Capture the cell that displays the provided text and extract its (X, Y) central coordinate. 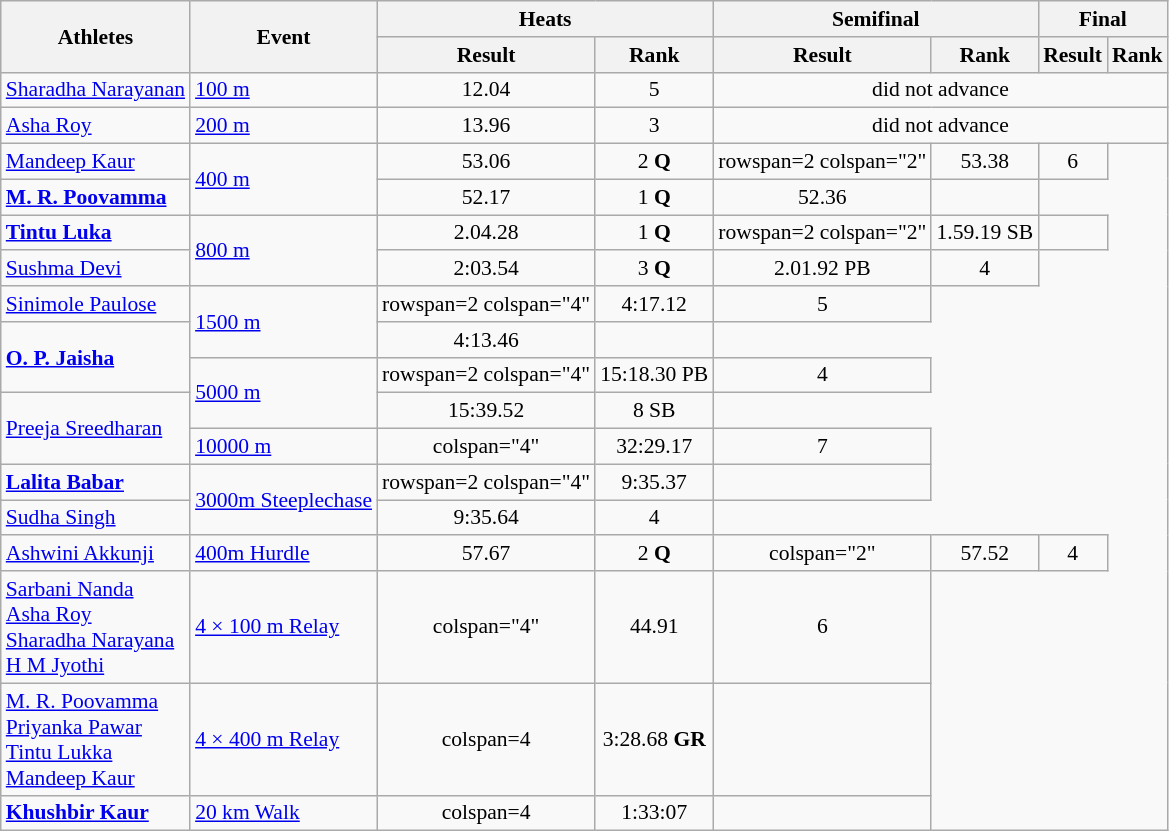
3000m Steeplechase (284, 500)
Athletes (96, 36)
9:35.37 (654, 482)
800 m (284, 250)
M. R. Poovamma Priyanka Pawar Tintu Lukka Mandeep Kaur (96, 739)
Semifinal (876, 19)
5000 m (284, 392)
Sharadha Narayanan (96, 90)
4 × 400 m Relay (284, 739)
4:13.46 (486, 340)
3:28.68 GR (654, 739)
20 km Walk (284, 813)
15:18.30 PB (654, 375)
9:35.64 (486, 518)
2.01.92 PB (822, 269)
13.96 (486, 126)
52.17 (486, 197)
Event (284, 36)
Final (1102, 19)
Asha Roy (96, 126)
52.36 (822, 197)
Sushma Devi (96, 269)
12.04 (486, 90)
colspan="2" (822, 554)
Mandeep Kaur (96, 162)
4 × 100 m Relay (284, 627)
57.67 (486, 554)
Sudha Singh (96, 518)
400m Hurdle (284, 554)
2:03.54 (486, 269)
Heats (545, 19)
32:29.17 (654, 447)
Sinimole Paulose (96, 304)
57.52 (984, 554)
Preeja Sreedharan (96, 428)
53.06 (486, 162)
44.91 (654, 627)
1.59.19 SB (984, 233)
10000 m (284, 447)
Lalita Babar (96, 482)
Ashwini Akkunji (96, 554)
8 SB (654, 411)
3 (654, 126)
1:33:07 (654, 813)
4:17.12 (654, 304)
Khushbir Kaur (96, 813)
15:39.52 (486, 411)
400 m (284, 180)
Sarbani Nanda Asha Roy Sharadha Narayana H M Jyothi (96, 627)
53.38 (984, 162)
2.04.28 (486, 233)
200 m (284, 126)
M. R. Poovamma (96, 197)
7 (822, 447)
Tintu Luka (96, 233)
3 Q (654, 269)
O. P. Jaisha (96, 358)
1500 m (284, 322)
100 m (284, 90)
